Return the [X, Y] coordinate for the center point of the cell that contains the specified text.  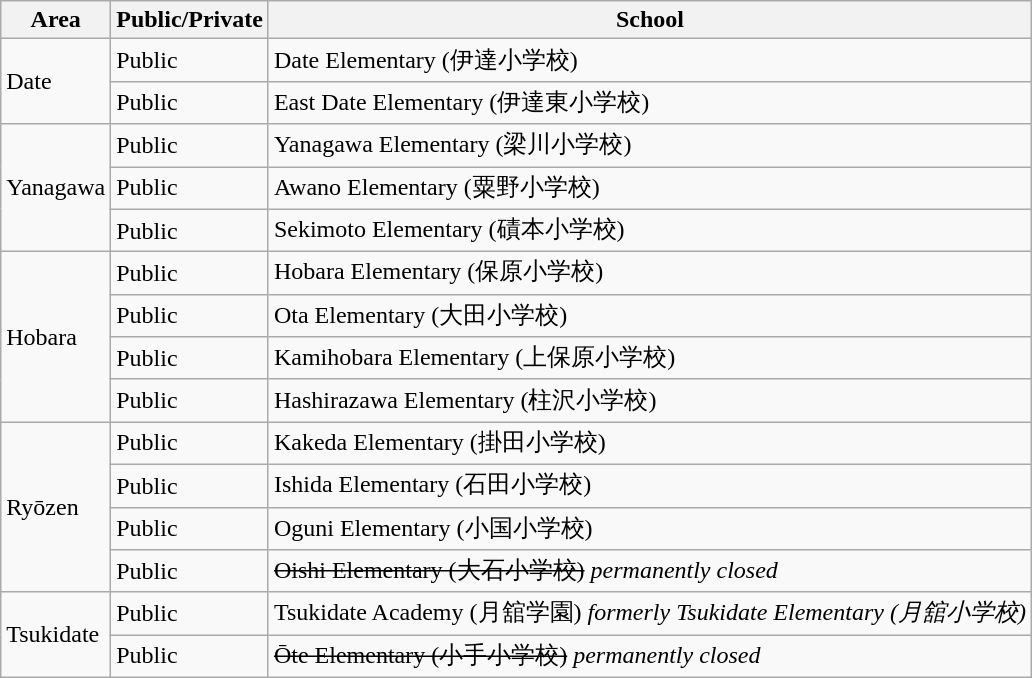
East Date Elementary (伊達東小学校) [650, 102]
Date [56, 82]
Tsukidate [56, 634]
Ota Elementary (大田小学校) [650, 316]
Sekimoto Elementary (磧本小学校) [650, 230]
Ryōzen [56, 507]
Yanagawa [56, 188]
Kamihobara Elementary (上保原小学校) [650, 358]
Tsukidate Academy (月舘学園) formerly Tsukidate Elementary (月舘小学校) [650, 614]
Area [56, 20]
Hobara Elementary (保原小学校) [650, 274]
Awano Elementary (粟野小学校) [650, 188]
Public/Private [190, 20]
School [650, 20]
Oishi Elementary (大石小学校) permanently closed [650, 572]
Kakeda Elementary (掛田小学校) [650, 444]
Ōte Elementary (小手小学校) permanently closed [650, 656]
Oguni Elementary (小国小学校) [650, 528]
Yanagawa Elementary (梁川小学校) [650, 146]
Date Elementary (伊達小学校) [650, 60]
Hashirazawa Elementary (柱沢小学校) [650, 400]
Ishida Elementary (石田小学校) [650, 486]
Hobara [56, 337]
